Detect which cell encompasses the target text, then output its [x, y] center coordinate. 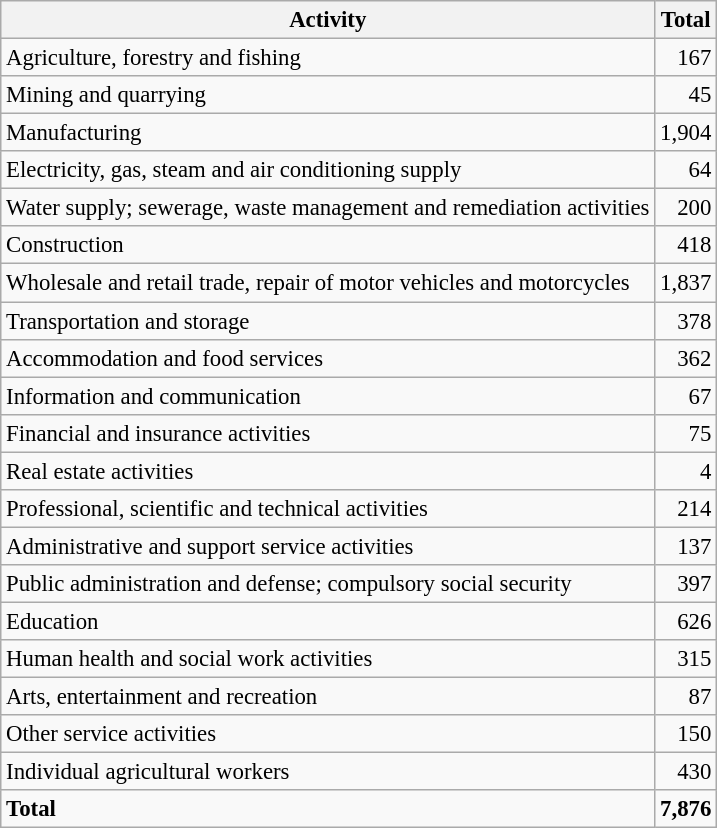
87 [686, 697]
315 [686, 659]
Public administration and defense; compulsory social security [328, 584]
430 [686, 772]
Accommodation and food services [328, 358]
418 [686, 245]
Individual agricultural workers [328, 772]
Construction [328, 245]
Arts, entertainment and recreation [328, 697]
Other service activities [328, 734]
45 [686, 95]
378 [686, 321]
Education [328, 621]
167 [686, 58]
Water supply; sewerage, waste management and remediation activities [328, 208]
200 [686, 208]
75 [686, 433]
Administrative and support service activities [328, 546]
Manufacturing [328, 133]
Professional, scientific and technical activities [328, 509]
67 [686, 396]
1,837 [686, 283]
214 [686, 509]
Real estate activities [328, 471]
Electricity, gas, steam and air conditioning supply [328, 170]
64 [686, 170]
Financial and insurance activities [328, 433]
Agriculture, forestry and fishing [328, 58]
137 [686, 546]
4 [686, 471]
150 [686, 734]
Wholesale and retail trade, repair of motor vehicles and motorcycles [328, 283]
Transportation and storage [328, 321]
Mining and quarrying [328, 95]
Human health and social work activities [328, 659]
1,904 [686, 133]
7,876 [686, 809]
362 [686, 358]
Activity [328, 20]
397 [686, 584]
Information and communication [328, 396]
626 [686, 621]
